Pinpoint the cell where the given text exists, returning its [x, y] midpoint coordinate. 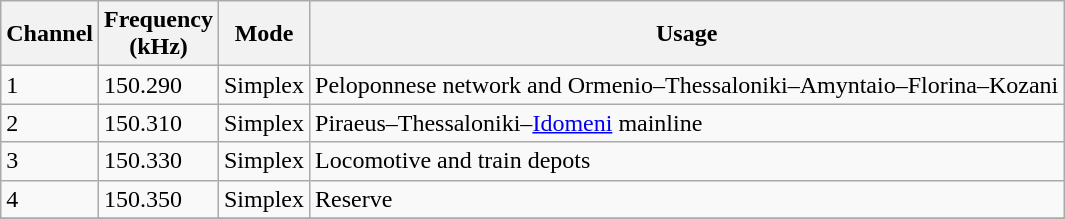
Piraeus–Thessaloniki–Idomeni mainline [687, 123]
Peloponnese network and Ormenio–Thessaloniki–Amyntaio–Florina–Kozani [687, 85]
Channel [50, 34]
1 [50, 85]
150.290 [159, 85]
Locomotive and train depots [687, 161]
Frequency(kHz) [159, 34]
150.310 [159, 123]
Reserve [687, 199]
3 [50, 161]
Usage [687, 34]
2 [50, 123]
Mode [264, 34]
150.350 [159, 199]
4 [50, 199]
150.330 [159, 161]
